Extract the (X, Y) coordinate from the center of the cell holding the provided text.  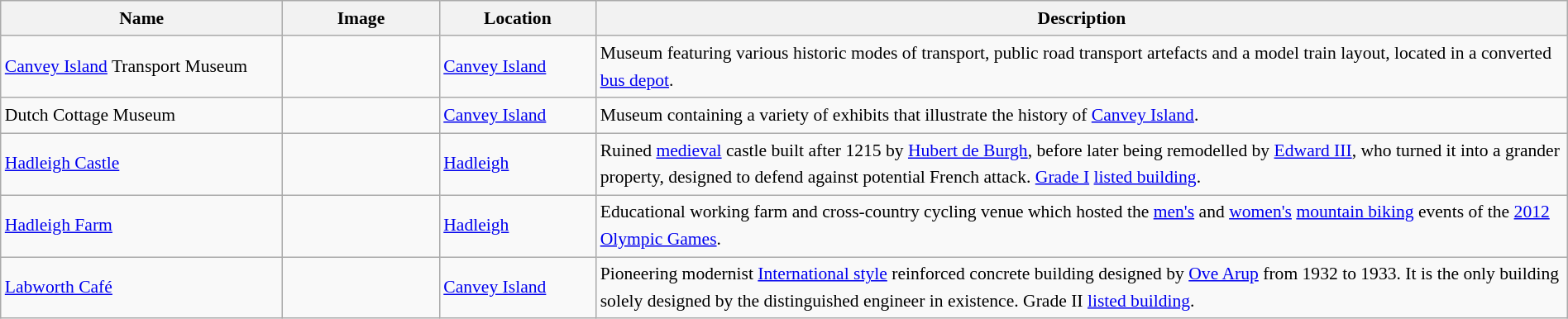
Name (142, 18)
Labworth Café (142, 288)
Canvey Island Transport Museum (142, 68)
Educational working farm and cross-country cycling venue which hosted the men's and women's mountain biking events of the 2012 Olympic Games. (1082, 226)
Dutch Cottage Museum (142, 116)
Museum containing a variety of exhibits that illustrate the history of Canvey Island. (1082, 116)
Hadleigh Castle (142, 164)
Description (1082, 18)
Museum featuring various historic modes of transport, public road transport artefacts and a model train layout, located in a converted bus depot. (1082, 68)
Hadleigh Farm (142, 226)
Image (361, 18)
Location (518, 18)
